Determine the [X, Y] coordinate at the center of the cell enclosing the given text.  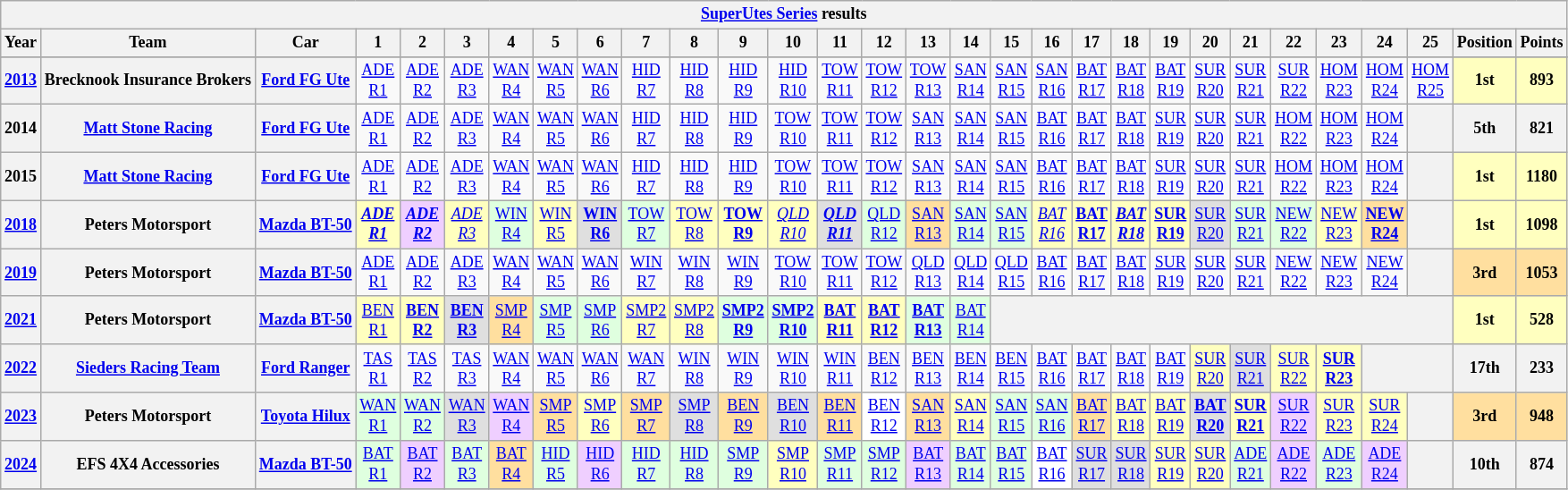
2014 [21, 129]
893 [1541, 80]
TOWR7 [646, 224]
3 [467, 43]
19 [1171, 43]
2013 [21, 80]
WINR6 [600, 224]
SURR17 [1092, 464]
2 [423, 43]
22 [1294, 43]
TASR2 [423, 368]
TOWR8 [695, 224]
2018 [21, 224]
EFS 4X4 Accessories [148, 464]
10th [1484, 464]
Car [306, 43]
QLDR10 [793, 224]
SMP2R10 [793, 320]
1 [378, 43]
WINR7 [646, 273]
17th [1484, 368]
WINR4 [511, 224]
ADER24 [1385, 464]
874 [1541, 464]
233 [1541, 368]
8 [695, 43]
QLDR13 [928, 273]
SuperUtes Series results [784, 14]
WINR5 [556, 224]
2019 [21, 273]
TASR1 [378, 368]
1053 [1541, 273]
9 [743, 43]
HOMR25 [1430, 80]
WINR10 [793, 368]
BATR12 [883, 320]
SMPR12 [883, 464]
BENR15 [1011, 368]
SMP2R8 [695, 320]
1098 [1541, 224]
18 [1131, 43]
BENR10 [793, 417]
Points [1541, 43]
WANR1 [378, 417]
WANR3 [467, 417]
Toyota Hilux [306, 417]
Position [1484, 43]
BATR1 [378, 464]
BATR20 [1210, 417]
10 [793, 43]
13 [928, 43]
7 [646, 43]
1180 [1541, 176]
SMPR9 [743, 464]
WANR2 [423, 417]
528 [1541, 320]
BENR14 [971, 368]
SMPR10 [793, 464]
4 [511, 43]
TOWR13 [928, 80]
ADER23 [1339, 464]
BENR13 [928, 368]
Sieders Racing Team [148, 368]
BENR3 [467, 320]
SMPR4 [511, 320]
QLDR12 [883, 224]
TASR3 [467, 368]
14 [971, 43]
BENR9 [743, 417]
QLDR15 [1011, 273]
SMP2R9 [743, 320]
BENR1 [378, 320]
17 [1092, 43]
Team [148, 43]
2021 [21, 320]
SURR18 [1131, 464]
2022 [21, 368]
SMP2R7 [646, 320]
SMPR11 [840, 464]
6 [600, 43]
Year [21, 43]
15 [1011, 43]
Ford Ranger [306, 368]
BATR3 [467, 464]
HIDR5 [556, 464]
Brecknook Insurance Brokers [148, 80]
BENR2 [423, 320]
2023 [21, 417]
821 [1541, 129]
QLDR11 [840, 224]
2015 [21, 176]
24 [1385, 43]
25 [1430, 43]
HIDR6 [600, 464]
BATR4 [511, 464]
ADER21 [1251, 464]
BATR15 [1011, 464]
23 [1339, 43]
20 [1210, 43]
SMPR8 [695, 417]
SMPR7 [646, 417]
5th [1484, 129]
QLDR14 [971, 273]
ADER22 [1294, 464]
2024 [21, 464]
TOWR9 [743, 224]
12 [883, 43]
21 [1251, 43]
16 [1051, 43]
WANR7 [646, 368]
BATR11 [840, 320]
SURR24 [1385, 417]
5 [556, 43]
11 [840, 43]
948 [1541, 417]
HIDR10 [793, 80]
WINR11 [840, 368]
BATR2 [423, 464]
BENR11 [840, 417]
